Capture the cell that displays the provided text and extract its [x, y] central coordinate. 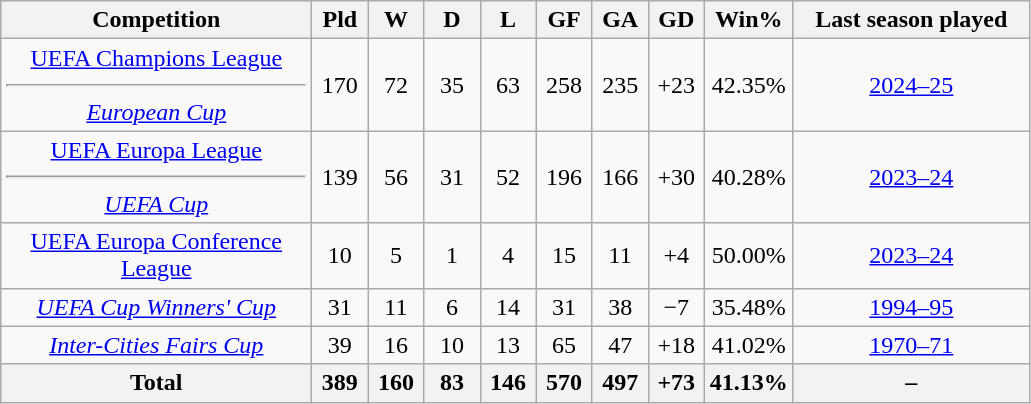
35.48% [748, 307]
Total [156, 383]
UEFA Champions LeagueEuropean Cup [156, 85]
+18 [676, 345]
+30 [676, 177]
65 [564, 345]
– [911, 383]
42.35% [748, 85]
170 [340, 85]
GA [620, 20]
146 [508, 383]
83 [452, 383]
Pld [340, 20]
L [508, 20]
GD [676, 20]
1970–71 [911, 345]
Win% [748, 20]
UEFA Europa LeagueUEFA Cup [156, 177]
56 [396, 177]
6 [452, 307]
52 [508, 177]
139 [340, 177]
72 [396, 85]
160 [396, 383]
2024–25 [911, 85]
GF [564, 20]
Last season played [911, 20]
5 [396, 256]
47 [620, 345]
1994–95 [911, 307]
4 [508, 256]
15 [564, 256]
39 [340, 345]
Competition [156, 20]
16 [396, 345]
570 [564, 383]
13 [508, 345]
1 [452, 256]
40.28% [748, 177]
196 [564, 177]
+73 [676, 383]
497 [620, 383]
41.13% [748, 383]
UEFA Europa Conference League [156, 256]
14 [508, 307]
D [452, 20]
258 [564, 85]
+23 [676, 85]
+4 [676, 256]
166 [620, 177]
63 [508, 85]
50.00% [748, 256]
235 [620, 85]
W [396, 20]
Inter-Cities Fairs Cup [156, 345]
389 [340, 383]
35 [452, 85]
−7 [676, 307]
38 [620, 307]
UEFA Cup Winners' Cup [156, 307]
41.02% [748, 345]
